Provide the [X, Y] coordinate of the cell's center where the given text is located.  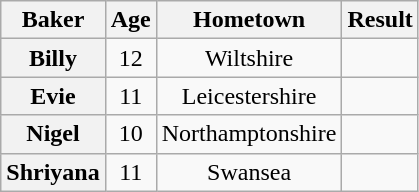
Leicestershire [249, 96]
Result [380, 20]
Baker [53, 20]
Age [130, 20]
10 [130, 134]
Hometown [249, 20]
12 [130, 58]
Billy [53, 58]
Evie [53, 96]
Wiltshire [249, 58]
Swansea [249, 172]
Northamptonshire [249, 134]
Shriyana [53, 172]
Nigel [53, 134]
